Capture the cell that displays the provided text and extract its (x, y) central coordinate. 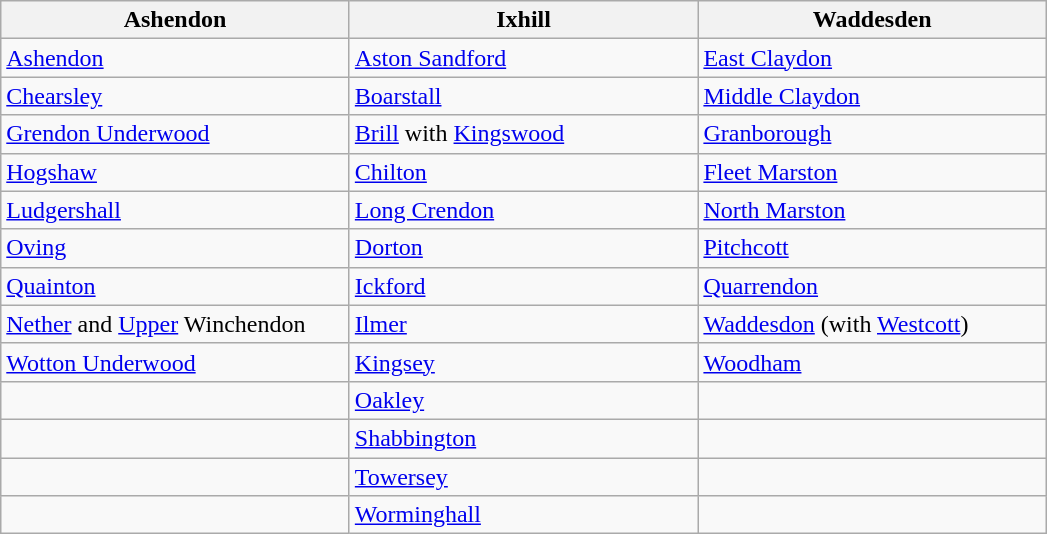
Quarrendon (872, 286)
Fleet Marston (872, 172)
Chilton (524, 172)
Towersey (524, 477)
Worminghall (524, 515)
Quainton (176, 286)
Aston Sandford (524, 58)
Ickford (524, 286)
Wotton Underwood (176, 362)
Grendon Underwood (176, 134)
Long Crendon (524, 210)
Hogshaw (176, 172)
Woodham (872, 362)
Boarstall (524, 96)
Dorton (524, 248)
Pitchcott (872, 248)
Oving (176, 248)
East Claydon (872, 58)
Nether and Upper Winchendon (176, 324)
Waddesden (872, 20)
Waddesdon (with Westcott) (872, 324)
Brill with Kingswood (524, 134)
North Marston (872, 210)
Shabbington (524, 438)
Kingsey (524, 362)
Ixhill (524, 20)
Middle Claydon (872, 96)
Ilmer (524, 324)
Oakley (524, 400)
Ludgershall (176, 210)
Chearsley (176, 96)
Granborough (872, 134)
